Find where the given text appears and provide that cell's center as [X, Y] coordinate. 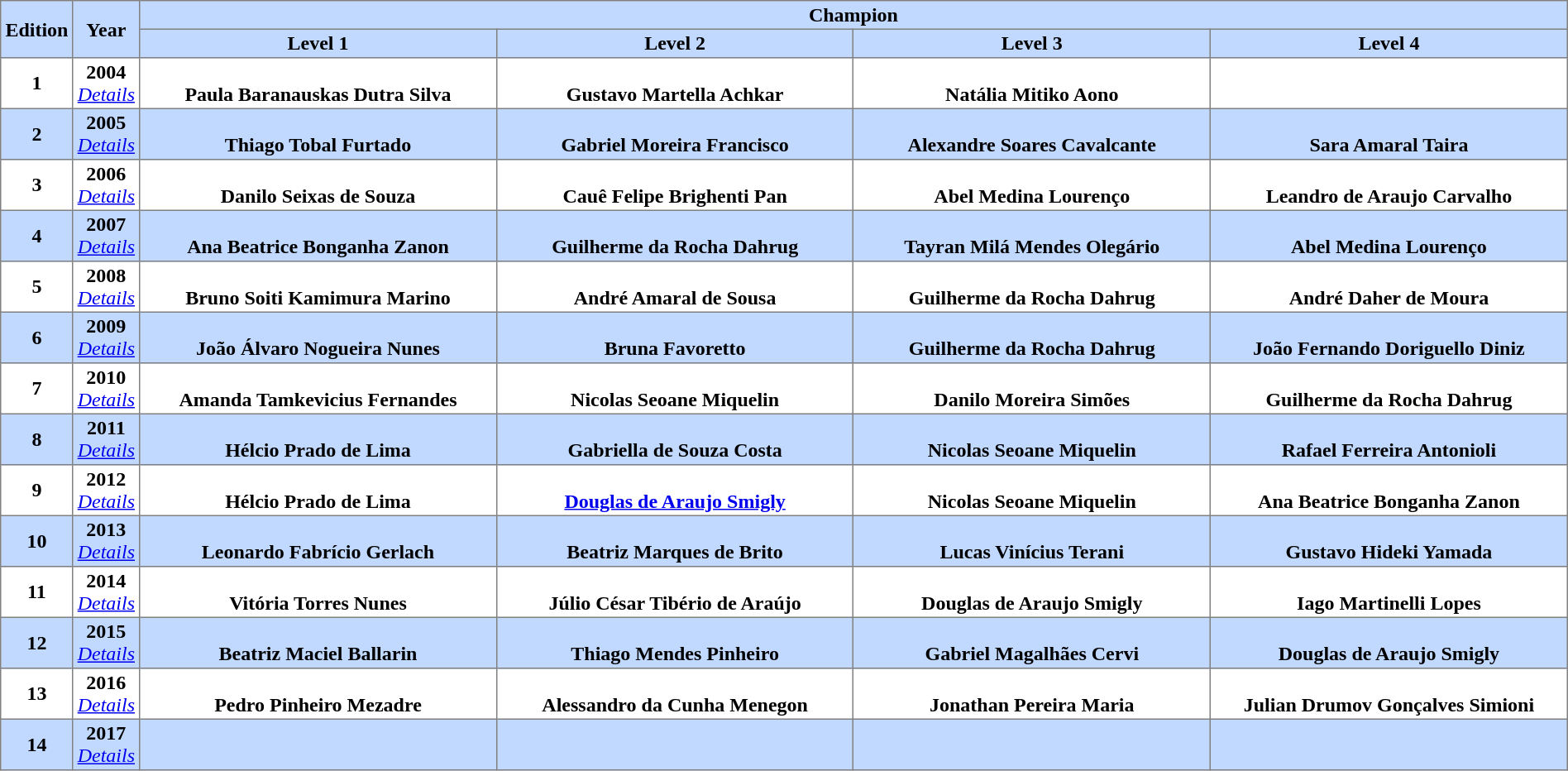
14 [36, 745]
2015Details [106, 643]
Edition [36, 30]
2017Details [106, 745]
Leandro de Araujo Carvalho [1389, 185]
10 [36, 541]
2007Details [106, 236]
Beatriz Maciel Ballarin [318, 643]
Year [106, 30]
Gustavo Martella Achkar [675, 84]
Gabriel Moreira Francisco [675, 134]
Tayran Milá Mendes Olegário [1032, 236]
Júlio César Tibério de Araújo [675, 592]
Rafael Ferreira Antonioli [1389, 439]
2013Details [106, 541]
2005Details [106, 134]
Bruna Favoretto [675, 338]
13 [36, 694]
João Álvaro Nogueira Nunes [318, 338]
9 [36, 491]
Danilo Seixas de Souza [318, 185]
8 [36, 439]
Lucas Vinícius Terani [1032, 541]
2012Details [106, 491]
Level 2 [675, 43]
Amanda Tamkevicius Fernandes [318, 389]
2011Details [106, 439]
11 [36, 592]
Pedro Pinheiro Mezadre [318, 694]
2008Details [106, 287]
Cauê Felipe Brighenti Pan [675, 185]
2006Details [106, 185]
Natália Mitiko Aono [1032, 84]
Jonathan Pereira Maria [1032, 694]
Thiago Mendes Pinheiro [675, 643]
Thiago Tobal Furtado [318, 134]
Alexandre Soares Cavalcante [1032, 134]
Gabriel Magalhães Cervi [1032, 643]
2 [36, 134]
2004Details [106, 84]
Level 3 [1032, 43]
2010Details [106, 389]
André Daher de Moura [1389, 287]
Gustavo Hideki Yamada [1389, 541]
12 [36, 643]
2016Details [106, 694]
Iago Martinelli Lopes [1389, 592]
Leonardo Fabrício Gerlach [318, 541]
3 [36, 185]
Sara Amaral Taira [1389, 134]
Paula Baranauskas Dutra Silva [318, 84]
Beatriz Marques de Brito [675, 541]
Julian Drumov Gonçalves Simioni [1389, 694]
2014Details [106, 592]
Bruno Soiti Kamimura Marino [318, 287]
5 [36, 287]
Alessandro da Cunha Menegon [675, 694]
Level 4 [1389, 43]
7 [36, 389]
Vitória Torres Nunes [318, 592]
6 [36, 338]
4 [36, 236]
André Amaral de Sousa [675, 287]
Danilo Moreira Simões [1032, 389]
Level 1 [318, 43]
2009Details [106, 338]
1 [36, 84]
João Fernando Doriguello Diniz [1389, 338]
Champion [853, 15]
Gabriella de Souza Costa [675, 439]
